Detect which cell encompasses the target text, then output its (x, y) center coordinate. 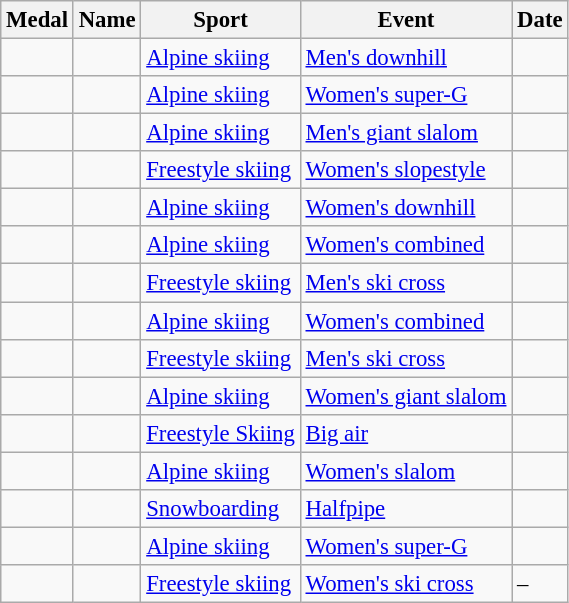
Big air (406, 433)
Halfpipe (406, 509)
Men's giant slalom (406, 133)
Women's slalom (406, 471)
Name (107, 20)
Snowboarding (220, 509)
– (540, 584)
Medal (38, 20)
Sport (220, 20)
Women's slopestyle (406, 170)
Freestyle Skiing (220, 433)
Women's ski cross (406, 584)
Date (540, 20)
Women's downhill (406, 208)
Women's giant slalom (406, 396)
Men's downhill (406, 58)
Event (406, 20)
